Scan for the cell matching the given text and deliver its [X, Y] coordinate at center. 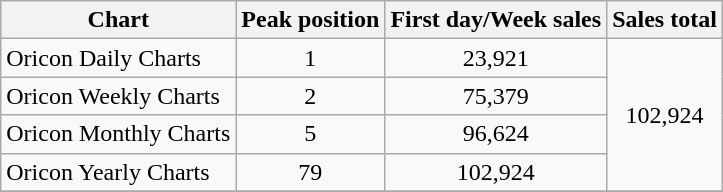
Oricon Yearly Charts [118, 172]
1 [310, 58]
Chart [118, 20]
2 [310, 96]
Peak position [310, 20]
79 [310, 172]
Oricon Daily Charts [118, 58]
75,379 [496, 96]
Oricon Monthly Charts [118, 134]
Oricon Weekly Charts [118, 96]
5 [310, 134]
Sales total [665, 20]
23,921 [496, 58]
96,624 [496, 134]
First day/Week sales [496, 20]
